From the cell containing the given text, extract its center point as (X, Y) coordinate. 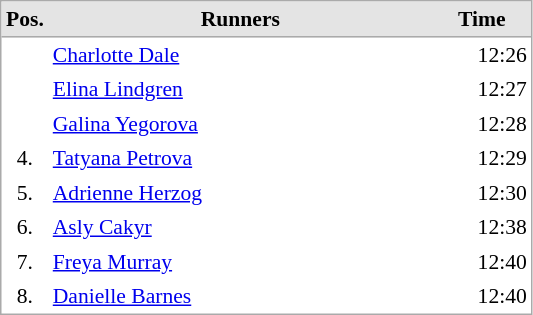
4. (26, 158)
Adrienne Herzog (240, 193)
5. (26, 193)
Asly Cakyr (240, 227)
12:26 (482, 55)
12:30 (482, 193)
Runners (240, 20)
12:28 (482, 123)
Elina Lindgren (240, 89)
Pos. (26, 20)
Danielle Barnes (240, 296)
Freya Murray (240, 261)
Time (482, 20)
12:27 (482, 89)
Charlotte Dale (240, 55)
8. (26, 296)
Galina Yegorova (240, 123)
6. (26, 227)
12:29 (482, 158)
Tatyana Petrova (240, 158)
7. (26, 261)
12:38 (482, 227)
